Find where the given text appears and provide that cell's center as (X, Y) coordinate. 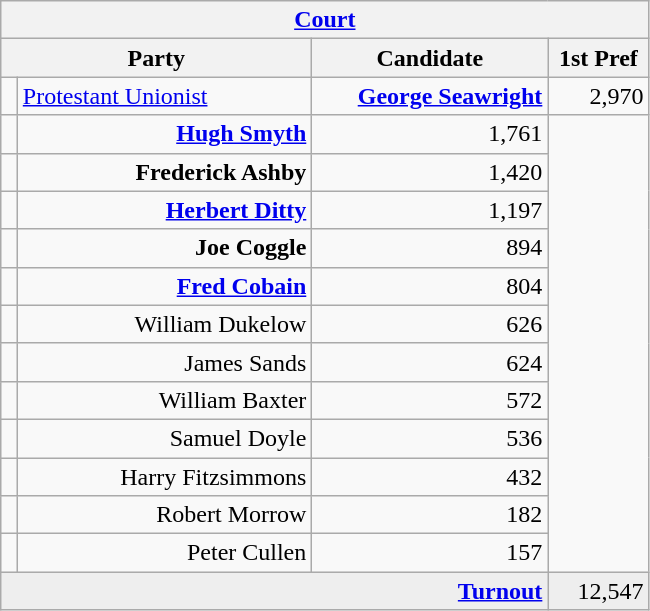
Herbert Ditty (164, 210)
William Dukelow (164, 324)
626 (430, 324)
Court (325, 20)
804 (430, 286)
Candidate (430, 58)
1,761 (430, 134)
Protestant Unionist (164, 96)
2,970 (598, 96)
1,197 (430, 210)
1,420 (430, 172)
182 (430, 515)
Hugh Smyth (164, 134)
Frederick Ashby (164, 172)
Turnout (274, 591)
Peter Cullen (164, 553)
Robert Morrow (164, 515)
George Seawright (430, 96)
572 (430, 400)
536 (430, 438)
Fred Cobain (164, 286)
432 (430, 477)
Joe Coggle (164, 248)
624 (430, 362)
Party (156, 58)
James Sands (164, 362)
894 (430, 248)
12,547 (598, 591)
1st Pref (598, 58)
157 (430, 553)
Samuel Doyle (164, 438)
Harry Fitzsimmons (164, 477)
William Baxter (164, 400)
